From the cell containing the given text, extract its center point as [X, Y] coordinate. 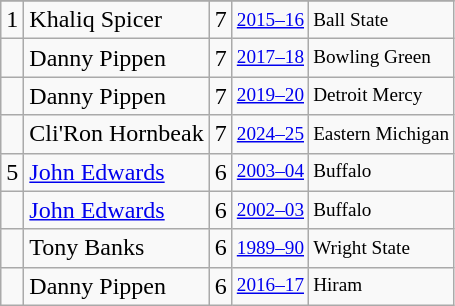
Ball State [382, 20]
Detroit Mercy [382, 96]
Eastern Michigan [382, 134]
Cli'Ron Hornbeak [116, 134]
2015–16 [270, 20]
5 [12, 172]
2016–17 [270, 286]
1989–90 [270, 248]
Bowling Green [382, 58]
Tony Banks [116, 248]
Wright State [382, 248]
2003–04 [270, 172]
2024–25 [270, 134]
1 [12, 20]
2017–18 [270, 58]
2019–20 [270, 96]
Hiram [382, 286]
2002–03 [270, 210]
Khaliq Spicer [116, 20]
